Extract the [x, y] coordinate from the center of the cell holding the provided text.  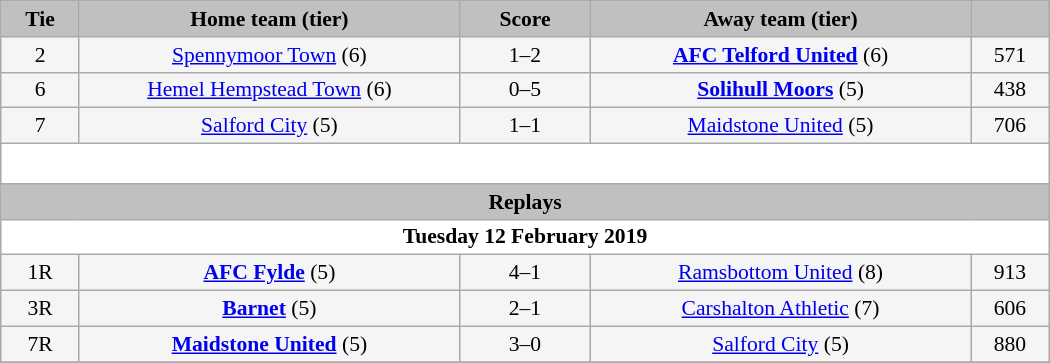
706 [1010, 126]
880 [1010, 344]
1R [40, 273]
1–2 [524, 55]
Tuesday 12 February 2019 [525, 237]
Tie [40, 19]
Solihull Moors (5) [781, 90]
1–1 [524, 126]
913 [1010, 273]
3R [40, 309]
Carshalton Athletic (7) [781, 309]
Score [524, 19]
4–1 [524, 273]
6 [40, 90]
Spennymoor Town (6) [269, 55]
438 [1010, 90]
Ramsbottom United (8) [781, 273]
2–1 [524, 309]
Replays [525, 202]
Barnet (5) [269, 309]
AFC Fylde (5) [269, 273]
571 [1010, 55]
7 [40, 126]
7R [40, 344]
2 [40, 55]
0–5 [524, 90]
Home team (tier) [269, 19]
3–0 [524, 344]
Hemel Hempstead Town (6) [269, 90]
606 [1010, 309]
Away team (tier) [781, 19]
AFC Telford United (6) [781, 55]
